Detect which cell encompasses the target text, then output its (X, Y) center coordinate. 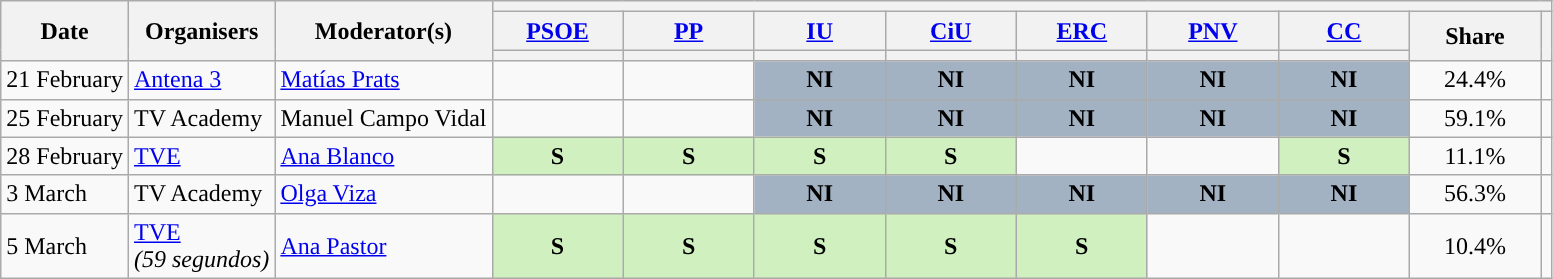
25 February (65, 118)
ERC (1082, 31)
Antena 3 (201, 80)
CiU (950, 31)
PSOE (558, 31)
Manuel Campo Vidal (384, 118)
Date (65, 31)
PP (688, 31)
10.4% (1474, 246)
21 February (65, 80)
Organisers (201, 31)
11.1% (1474, 156)
Moderator(s) (384, 31)
56.3% (1474, 194)
24.4% (1474, 80)
5 March (65, 246)
Matías Prats (384, 80)
CC (1344, 31)
28 February (65, 156)
TVE (201, 156)
Ana Pastor (384, 246)
TVE(59 segundos) (201, 246)
PNV (1212, 31)
IU (820, 31)
Share (1474, 36)
Ana Blanco (384, 156)
3 March (65, 194)
59.1% (1474, 118)
Olga Viza (384, 194)
